Identify which cell holds the provided text, then report its [x, y] central coordinate. 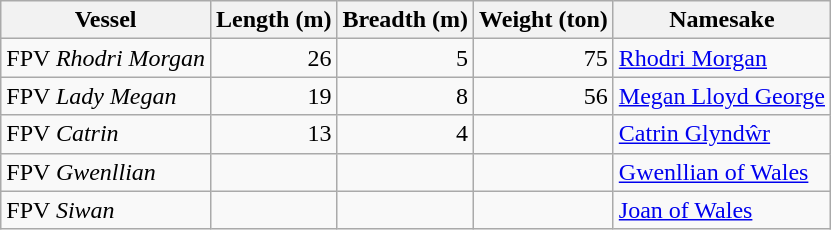
Namesake [722, 20]
Breadth (m) [406, 20]
75 [544, 58]
FPV Rhodri Morgan [106, 58]
FPV Catrin [106, 134]
8 [406, 96]
Vessel [106, 20]
FPV Gwenllian [106, 172]
Length (m) [274, 20]
Rhodri Morgan [722, 58]
4 [406, 134]
FPV Siwan [106, 210]
13 [274, 134]
Joan of Wales [722, 210]
56 [544, 96]
Weight (ton) [544, 20]
5 [406, 58]
FPV Lady Megan [106, 96]
19 [274, 96]
Megan Lloyd George [722, 96]
26 [274, 58]
Catrin Glyndŵr [722, 134]
Gwenllian of Wales [722, 172]
